Locate the cell with the specified text and output its (x, y) center coordinate. 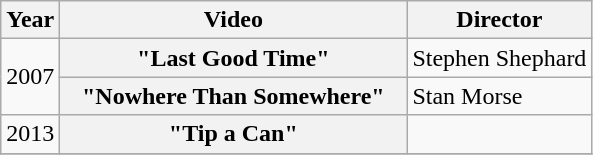
2013 (30, 134)
Stephen Shephard (500, 58)
Video (234, 20)
2007 (30, 77)
Stan Morse (500, 96)
"Nowhere Than Somewhere" (234, 96)
"Last Good Time" (234, 58)
Year (30, 20)
"Tip a Can" (234, 134)
Director (500, 20)
